Identify which cell holds the provided text, then report its (x, y) central coordinate. 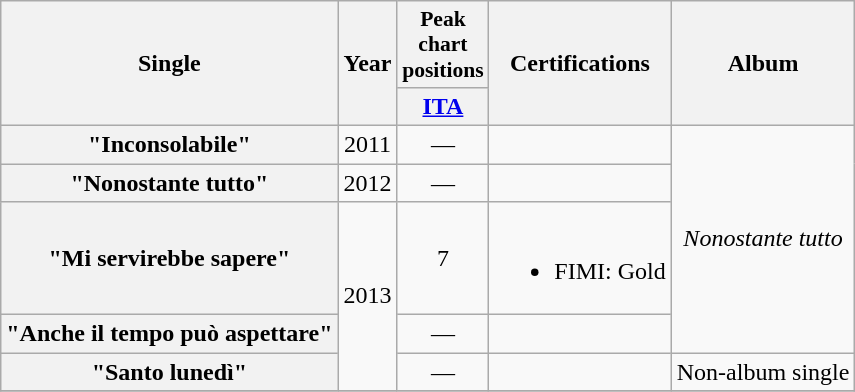
"Anche il tempo può aspettare" (170, 334)
"Santo lunedì" (170, 372)
Peak chartpositions (443, 44)
ITA (443, 106)
Single (170, 64)
2013 (368, 296)
"Nonostante tutto" (170, 183)
Non-album single (763, 372)
7 (443, 258)
2012 (368, 183)
Nonostante tutto (763, 238)
"Inconsolabile" (170, 144)
"Mi servirebbe sapere" (170, 258)
FIMI: Gold (580, 258)
Album (763, 64)
Year (368, 64)
2011 (368, 144)
Certifications (580, 64)
